For the text-containing cell, return its midpoint in (x, y) coordinate format. 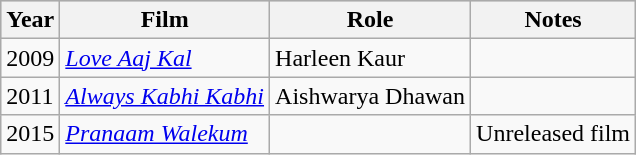
Love Aaj Kal (165, 58)
2011 (30, 96)
2009 (30, 58)
Year (30, 20)
Film (165, 20)
Role (370, 20)
Unreleased film (554, 134)
Harleen Kaur (370, 58)
Pranaam Walekum (165, 134)
Aishwarya Dhawan (370, 96)
2015 (30, 134)
Always Kabhi Kabhi (165, 96)
Notes (554, 20)
